Pinpoint the cell where the given text exists, returning its [x, y] midpoint coordinate. 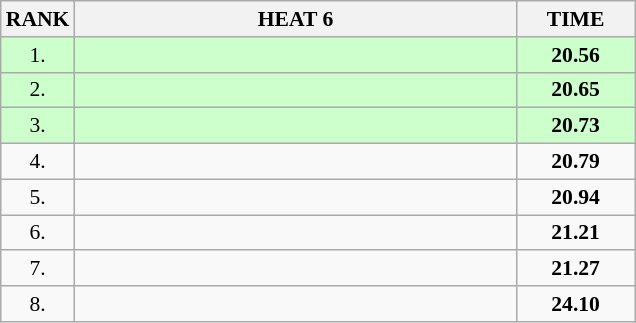
20.79 [576, 162]
3. [38, 126]
4. [38, 162]
20.94 [576, 197]
8. [38, 304]
20.73 [576, 126]
6. [38, 233]
20.56 [576, 55]
1. [38, 55]
21.27 [576, 269]
20.65 [576, 90]
HEAT 6 [295, 19]
21.21 [576, 233]
24.10 [576, 304]
2. [38, 90]
RANK [38, 19]
7. [38, 269]
5. [38, 197]
TIME [576, 19]
